Search for the cell housing the specified text and yield its [x, y] center coordinate. 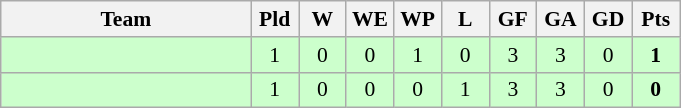
Pld [275, 19]
WE [370, 19]
L [465, 19]
W [322, 19]
WP [418, 19]
Pts [656, 19]
Team [126, 19]
GA [561, 19]
GF [513, 19]
GD [608, 19]
